Extract the [X, Y] coordinate from the center of the cell holding the provided text.  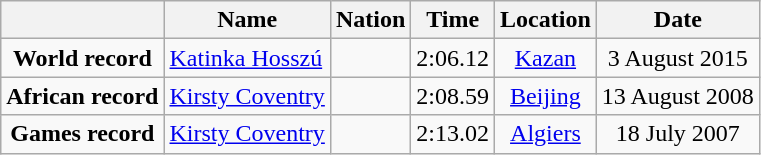
13 August 2008 [678, 96]
Games record [82, 134]
18 July 2007 [678, 134]
2:06.12 [453, 58]
Katinka Hosszú [247, 58]
Nation [370, 20]
2:08.59 [453, 96]
Beijing [546, 96]
Name [247, 20]
3 August 2015 [678, 58]
Time [453, 20]
World record [82, 58]
Date [678, 20]
African record [82, 96]
2:13.02 [453, 134]
Kazan [546, 58]
Algiers [546, 134]
Location [546, 20]
